Locate the cell with the specified text and output its (X, Y) center coordinate. 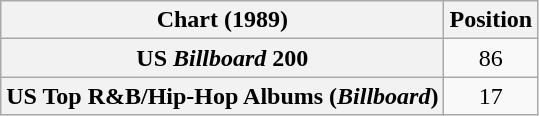
US Top R&B/Hip-Hop Albums (Billboard) (222, 96)
US Billboard 200 (222, 58)
Position (491, 20)
86 (491, 58)
Chart (1989) (222, 20)
17 (491, 96)
